Capture the cell that displays the provided text and extract its (X, Y) central coordinate. 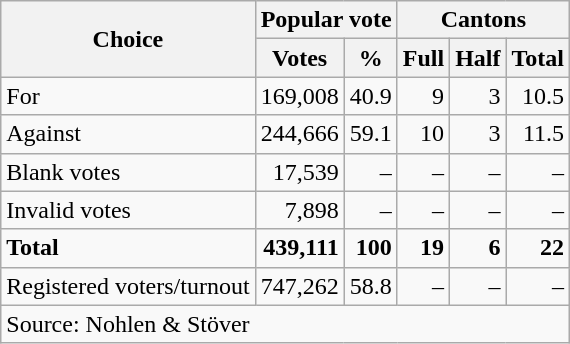
For (128, 96)
40.9 (370, 96)
Registered voters/turnout (128, 286)
747,262 (300, 286)
17,539 (300, 172)
9 (423, 96)
58.8 (370, 286)
Against (128, 134)
244,666 (300, 134)
10 (423, 134)
6 (478, 248)
Source: Nohlen & Stöver (286, 324)
Popular vote (326, 20)
% (370, 58)
169,008 (300, 96)
Blank votes (128, 172)
Votes (300, 58)
10.5 (538, 96)
7,898 (300, 210)
Cantons (483, 20)
19 (423, 248)
22 (538, 248)
11.5 (538, 134)
Invalid votes (128, 210)
439,111 (300, 248)
Choice (128, 39)
Full (423, 58)
100 (370, 248)
Half (478, 58)
59.1 (370, 134)
